Determine the [X, Y] coordinate at the center of the cell enclosing the given text.  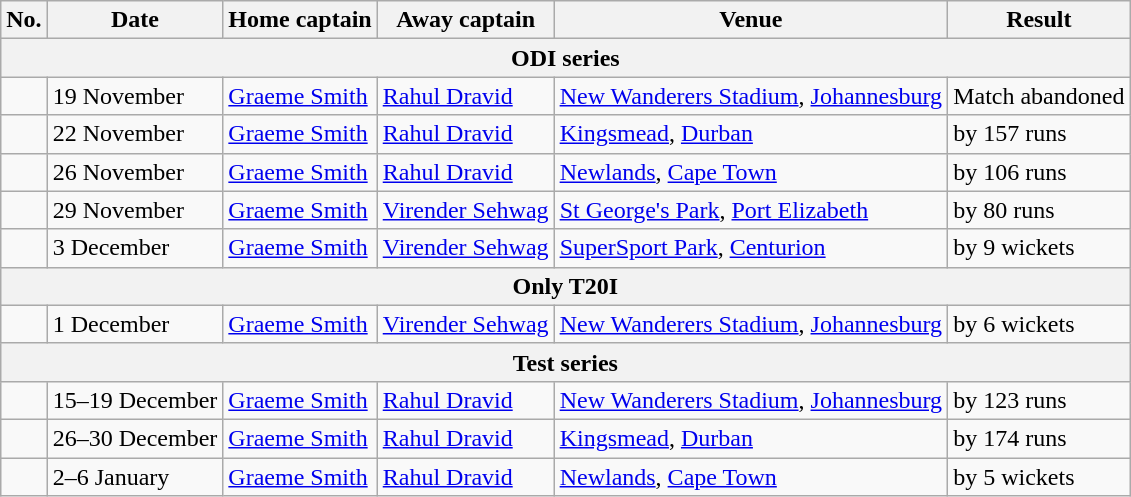
Result [1039, 20]
Test series [566, 362]
ODI series [566, 58]
by 80 runs [1039, 210]
St George's Park, Port Elizabeth [751, 210]
2–6 January [135, 477]
SuperSport Park, Centurion [751, 248]
No. [24, 20]
Venue [751, 20]
by 6 wickets [1039, 324]
26–30 December [135, 438]
Date [135, 20]
Only T20I [566, 286]
19 November [135, 96]
by 157 runs [1039, 134]
Match abandoned [1039, 96]
1 December [135, 324]
22 November [135, 134]
by 5 wickets [1039, 477]
Away captain [466, 20]
by 9 wickets [1039, 248]
29 November [135, 210]
15–19 December [135, 400]
Home captain [300, 20]
3 December [135, 248]
by 106 runs [1039, 172]
by 174 runs [1039, 438]
26 November [135, 172]
by 123 runs [1039, 400]
